Return the (X, Y) coordinate for the center point of the cell that contains the specified text.  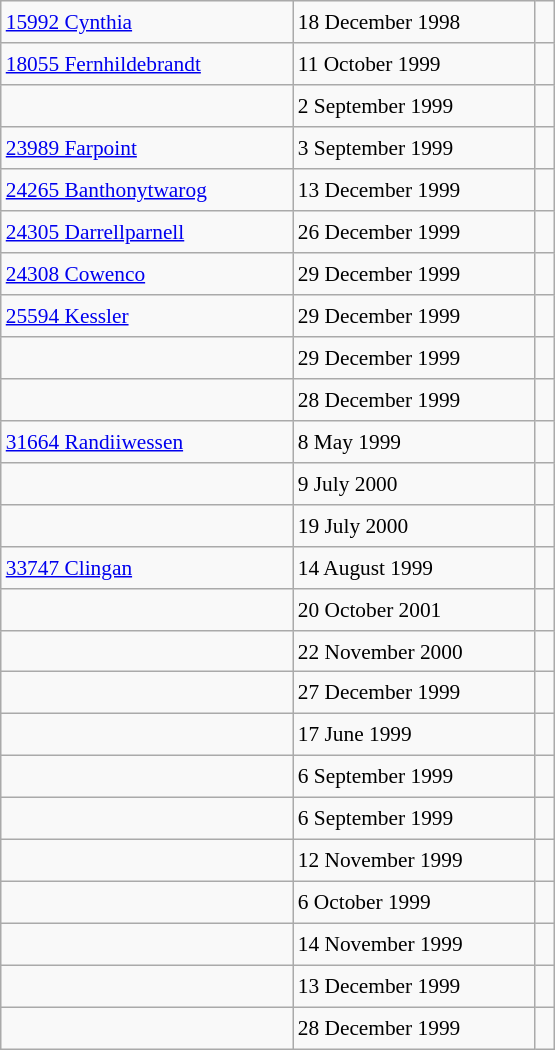
15992 Cynthia (147, 22)
31664 Randiiwessen (147, 441)
14 August 1999 (414, 567)
25594 Kessler (147, 316)
8 May 1999 (414, 441)
19 July 2000 (414, 525)
2 September 1999 (414, 106)
33747 Clingan (147, 567)
17 June 1999 (414, 735)
9 July 2000 (414, 483)
26 December 1999 (414, 232)
18055 Fernhildebrandt (147, 64)
18 December 1998 (414, 22)
6 October 1999 (414, 903)
3 September 1999 (414, 148)
22 November 2000 (414, 651)
23989 Farpoint (147, 148)
24305 Darrellparnell (147, 232)
24265 Banthonytwarog (147, 190)
27 December 1999 (414, 693)
11 October 1999 (414, 64)
20 October 2001 (414, 609)
12 November 1999 (414, 861)
24308 Cowenco (147, 274)
14 November 1999 (414, 945)
